Extract the [x, y] coordinate from the center of the cell holding the provided text.  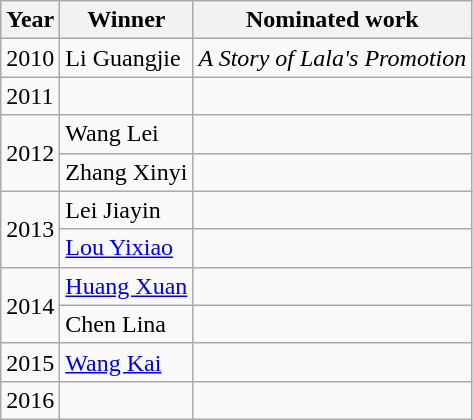
Li Guangjie [126, 58]
2011 [30, 96]
Lou Yixiao [126, 248]
Nominated work [332, 20]
Wang Lei [126, 134]
2012 [30, 153]
Zhang Xinyi [126, 172]
Chen Lina [126, 324]
2015 [30, 362]
A Story of Lala's Promotion [332, 58]
2014 [30, 305]
2016 [30, 400]
2010 [30, 58]
Year [30, 20]
Winner [126, 20]
Huang Xuan [126, 286]
2013 [30, 229]
Wang Kai [126, 362]
Lei Jiayin [126, 210]
